For the text-containing cell, return its midpoint in (X, Y) coordinate format. 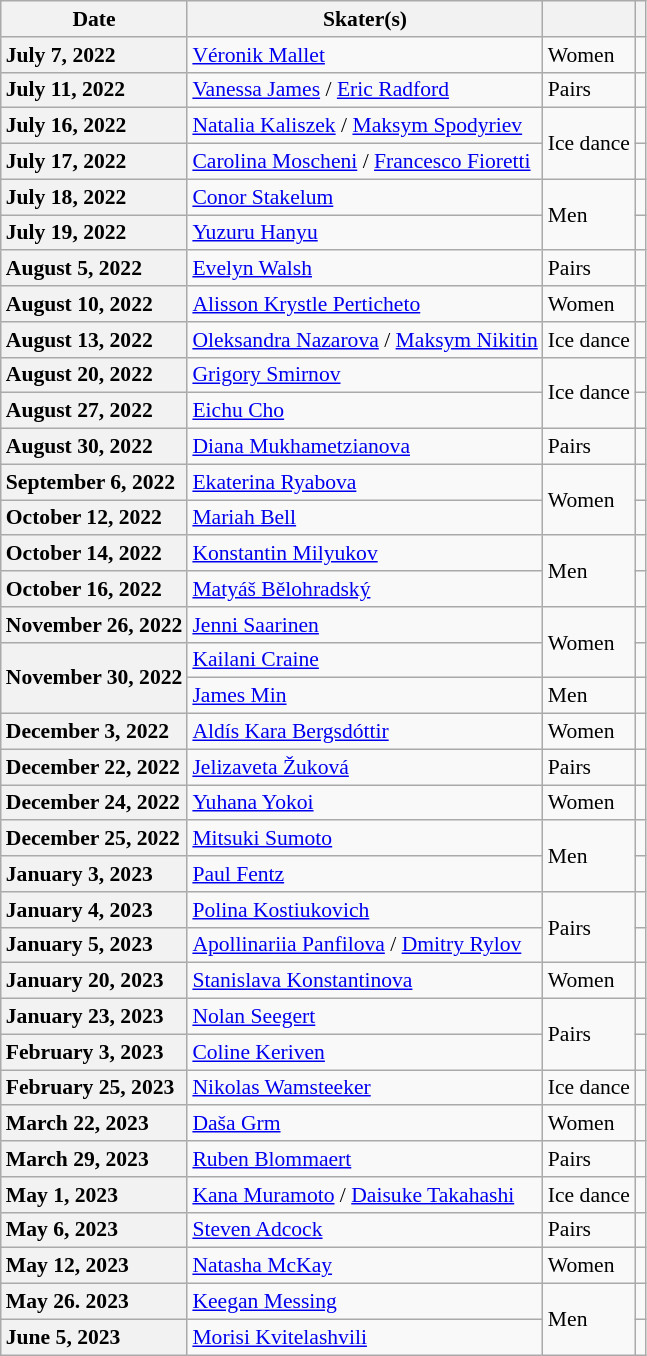
September 6, 2022 (94, 482)
Grigory Smirnov (364, 375)
Ekaterina Ryabova (364, 482)
James Min (364, 696)
December 25, 2022 (94, 839)
Nolan Seegert (364, 1017)
January 23, 2023 (94, 1017)
Alisson Krystle Perticheto (364, 304)
Stanislava Konstantinova (364, 981)
Kailani Craine (364, 660)
December 3, 2022 (94, 732)
Daša Grm (364, 1124)
Coline Keriven (364, 1052)
Yuhana Yokoi (364, 803)
Oleksandra Nazarova / Maksym Nikitin (364, 340)
March 29, 2023 (94, 1159)
Evelyn Walsh (364, 269)
Date (94, 19)
Mitsuki Sumoto (364, 839)
October 12, 2022 (94, 518)
Apollinariia Panfilova / Dmitry Rylov (364, 945)
July 7, 2022 (94, 55)
Polina Kostiukovich (364, 910)
Paul Fentz (364, 874)
July 11, 2022 (94, 90)
July 16, 2022 (94, 126)
Konstantin Milyukov (364, 554)
Mariah Bell (364, 518)
November 26, 2022 (94, 625)
Skater(s) (364, 19)
March 22, 2023 (94, 1124)
February 25, 2023 (94, 1088)
January 3, 2023 (94, 874)
October 14, 2022 (94, 554)
Matyáš Bělohradský (364, 589)
December 22, 2022 (94, 767)
Eichu Cho (364, 411)
July 18, 2022 (94, 197)
Carolina Moscheni / Francesco Fioretti (364, 162)
Morisi Kvitelashvili (364, 1337)
Conor Stakelum (364, 197)
Steven Adcock (364, 1230)
October 16, 2022 (94, 589)
August 30, 2022 (94, 447)
July 17, 2022 (94, 162)
January 5, 2023 (94, 945)
Natasha McKay (364, 1266)
Vanessa James / Eric Radford (364, 90)
Jenni Saarinen (364, 625)
November 30, 2022 (94, 678)
Keegan Messing (364, 1302)
Diana Mukhametzianova (364, 447)
May 26. 2023 (94, 1302)
December 24, 2022 (94, 803)
Aldís Kara Bergsdóttir (364, 732)
May 6, 2023 (94, 1230)
July 19, 2022 (94, 233)
Yuzuru Hanyu (364, 233)
Natalia Kaliszek / Maksym Spodyriev (364, 126)
August 27, 2022 (94, 411)
May 1, 2023 (94, 1195)
June 5, 2023 (94, 1337)
August 13, 2022 (94, 340)
August 20, 2022 (94, 375)
August 5, 2022 (94, 269)
Ruben Blommaert (364, 1159)
Jelizaveta Žuková (364, 767)
Véronik Mallet (364, 55)
Nikolas Wamsteeker (364, 1088)
May 12, 2023 (94, 1266)
August 10, 2022 (94, 304)
February 3, 2023 (94, 1052)
January 4, 2023 (94, 910)
January 20, 2023 (94, 981)
Kana Muramoto / Daisuke Takahashi (364, 1195)
